Capture the cell that displays the provided text and extract its [x, y] central coordinate. 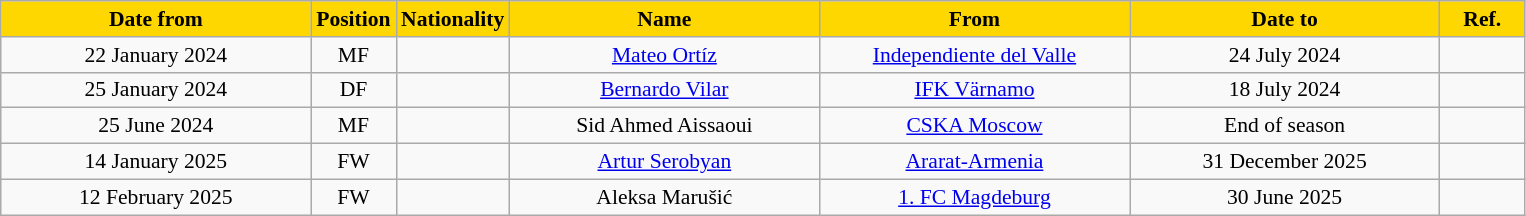
Ararat-Armenia [974, 162]
1. FC Magdeburg [974, 197]
Nationality [452, 19]
12 February 2025 [156, 197]
30 June 2025 [1285, 197]
25 January 2024 [156, 90]
18 July 2024 [1285, 90]
31 December 2025 [1285, 162]
22 January 2024 [156, 55]
Position [354, 19]
24 July 2024 [1285, 55]
Artur Serobyan [664, 162]
CSKA Moscow [974, 126]
25 June 2024 [156, 126]
Aleksa Marušić [664, 197]
Bernardo Vilar [664, 90]
From [974, 19]
End of season [1285, 126]
Mateo Ortíz [664, 55]
Name [664, 19]
Sid Ahmed Aissaoui [664, 126]
14 January 2025 [156, 162]
DF [354, 90]
Date to [1285, 19]
IFK Värnamo [974, 90]
Ref. [1482, 19]
Date from [156, 19]
Independiente del Valle [974, 55]
